Find where the given text appears and provide that cell's center as (X, Y) coordinate. 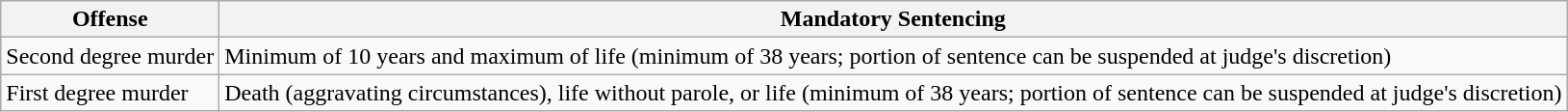
First degree murder (110, 93)
Minimum of 10 years and maximum of life (minimum of 38 years; portion of sentence can be suspended at judge's discretion) (893, 56)
Mandatory Sentencing (893, 19)
Second degree murder (110, 56)
Death (aggravating circumstances), life without parole, or life (minimum of 38 years; portion of sentence can be suspended at judge's discretion) (893, 93)
Offense (110, 19)
